Determine the (X, Y) coordinate at the center of the cell enclosing the given text.  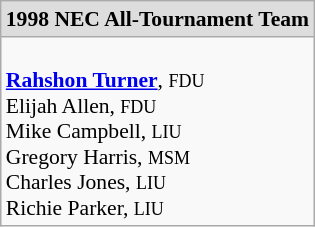
1998 NEC All-Tournament Team (158, 19)
Rahshon Turner, FDU Elijah Allen, FDU Mike Campbell, LIU Gregory Harris, MSM Charles Jones, LIU Richie Parker, LIU (158, 132)
